Locate the cell with the specified text and output its (X, Y) center coordinate. 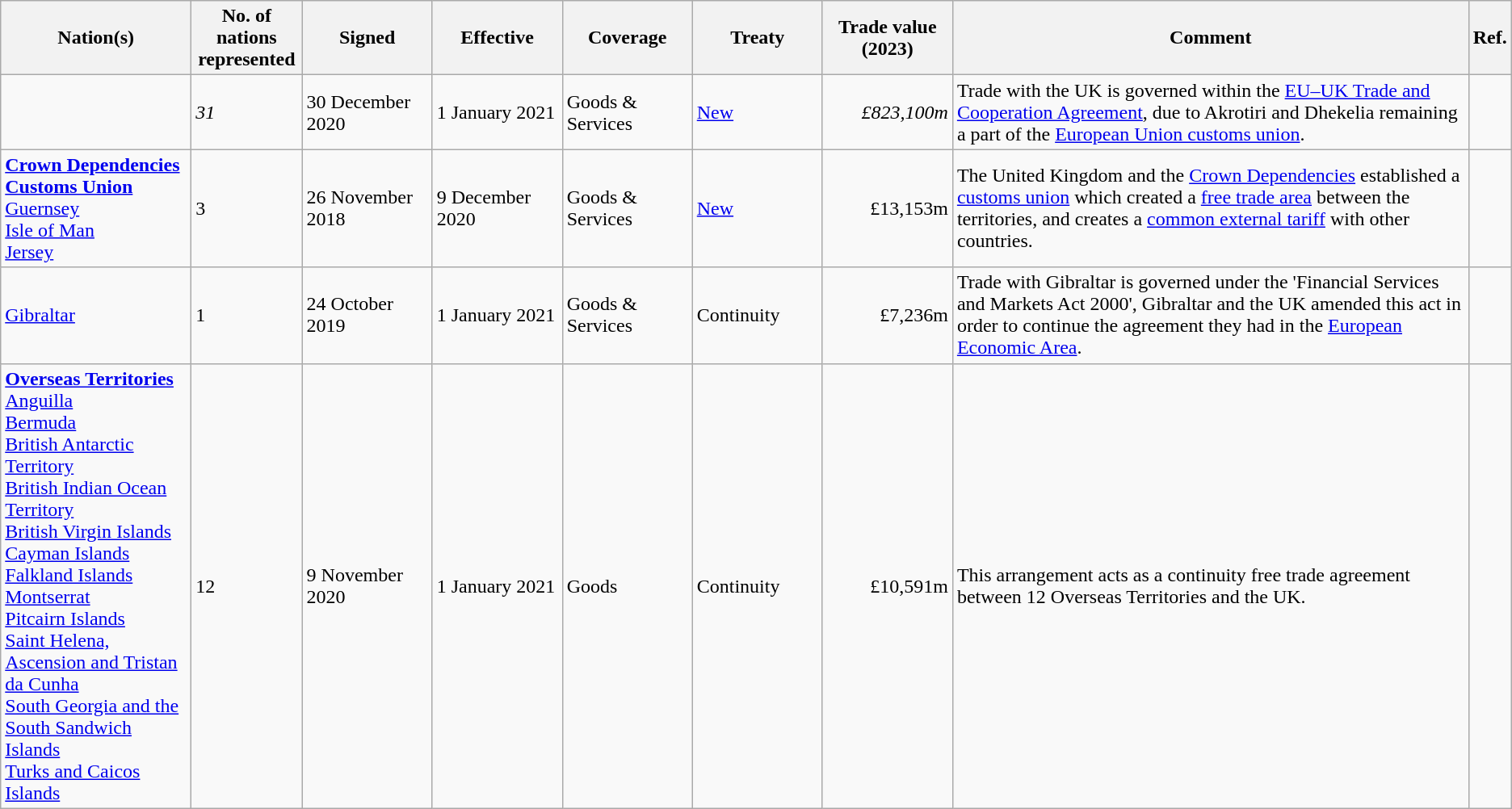
31 (247, 112)
£10,591m (887, 586)
Goods (627, 586)
Coverage (627, 38)
Ref. (1489, 38)
Trade value(2023) (887, 38)
9 November 2020 (367, 586)
1 (247, 315)
30 December 2020 (367, 112)
This arrangement acts as a continuity free trade agreement between 12 Overseas Territories and the UK. (1210, 586)
Treaty (758, 38)
No. of nationsrepresented (247, 38)
Crown Dependencies Customs Union Guernsey Isle of Man Jersey (96, 208)
Gibraltar (96, 315)
£823,100m (887, 112)
9 December 2020 (498, 208)
Effective (498, 38)
Nation(s) (96, 38)
3 (247, 208)
24 October 2019 (367, 315)
26 November 2018 (367, 208)
Signed (367, 38)
Comment (1210, 38)
12 (247, 586)
£13,153m (887, 208)
£7,236m (887, 315)
